Return (x, y) of the center of cell containing provided text 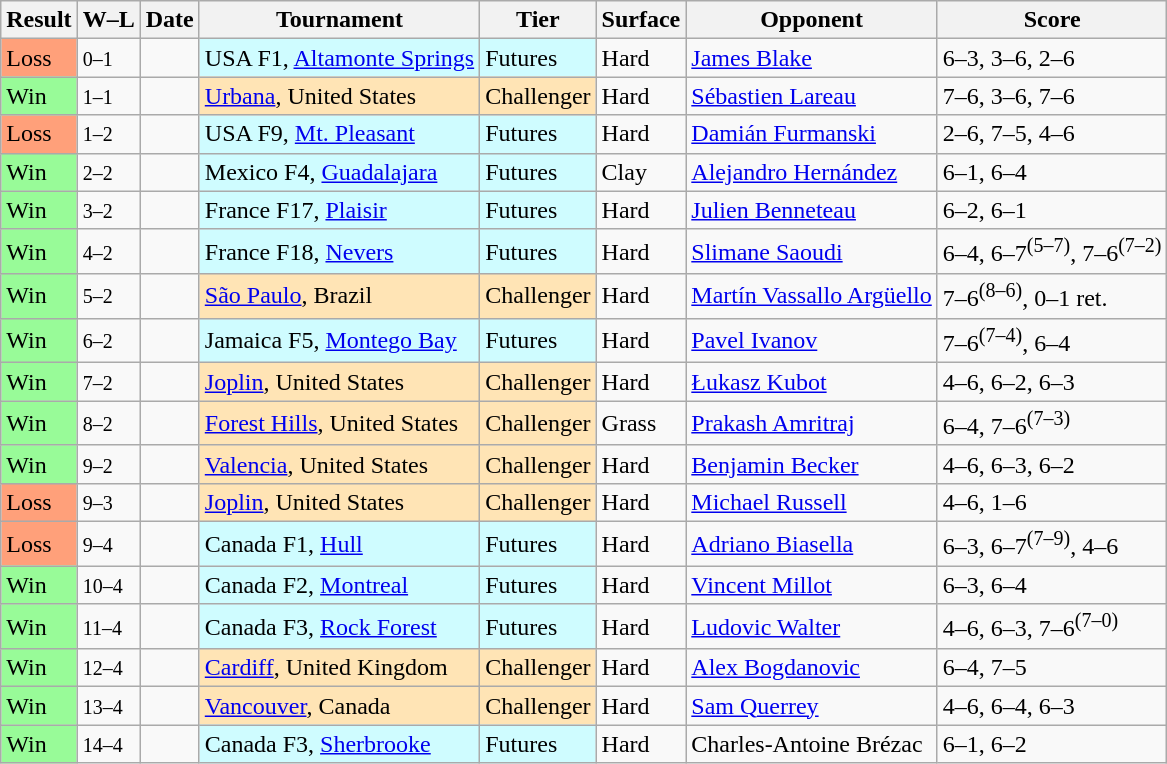
Pavel Ivanov (812, 340)
W–L (108, 20)
Tier (538, 20)
France F17, Plaisir (339, 210)
6–1, 6–2 (1052, 744)
6–2 (108, 340)
Opponent (812, 20)
France F18, Nevers (339, 252)
6–3, 3–6, 2–6 (1052, 58)
9–3 (108, 502)
6–3, 6–7(7–9), 4–6 (1052, 544)
Score (1052, 20)
8–2 (108, 424)
7–6(7–4), 6–4 (1052, 340)
4–2 (108, 252)
São Paulo, Brazil (339, 296)
Michael Russell (812, 502)
4–6, 6–3, 7–6(7–0) (1052, 626)
6–4, 7–6(7–3) (1052, 424)
6–4, 6–7(5–7), 7–6(7–2) (1052, 252)
6–4, 7–5 (1052, 668)
14–4 (108, 744)
6–1, 6–4 (1052, 172)
Grass (641, 424)
0–1 (108, 58)
Sébastien Lareau (812, 96)
Adriano Biasella (812, 544)
4–6, 1–6 (1052, 502)
Slimane Saoudi (812, 252)
Damián Furmanski (812, 134)
Vincent Millot (812, 585)
13–4 (108, 706)
USA F9, Mt. Pleasant (339, 134)
Martín Vassallo Argüello (812, 296)
Ludovic Walter (812, 626)
7–6, 3–6, 7–6 (1052, 96)
1–1 (108, 96)
7–2 (108, 382)
1–2 (108, 134)
Forest Hills, United States (339, 424)
Julien Benneteau (812, 210)
Valencia, United States (339, 464)
5–2 (108, 296)
Tournament (339, 20)
Urbana, United States (339, 96)
Canada F3, Sherbrooke (339, 744)
James Blake (812, 58)
Canada F2, Montreal (339, 585)
Prakash Amritraj (812, 424)
10–4 (108, 585)
4–6, 6–3, 6–2 (1052, 464)
9–2 (108, 464)
Canada F1, Hull (339, 544)
11–4 (108, 626)
Alejandro Hernández (812, 172)
3–2 (108, 210)
2–6, 7–5, 4–6 (1052, 134)
Mexico F4, Guadalajara (339, 172)
USA F1, Altamonte Springs (339, 58)
Surface (641, 20)
Result (39, 20)
12–4 (108, 668)
7–6(8–6), 0–1 ret. (1052, 296)
4–6, 6–4, 6–3 (1052, 706)
Łukasz Kubot (812, 382)
Alex Bogdanovic (812, 668)
9–4 (108, 544)
6–3, 6–4 (1052, 585)
Cardiff, United Kingdom (339, 668)
Jamaica F5, Montego Bay (339, 340)
Clay (641, 172)
4–6, 6–2, 6–3 (1052, 382)
Vancouver, Canada (339, 706)
Date (170, 20)
Sam Querrey (812, 706)
Charles-Antoine Brézac (812, 744)
Benjamin Becker (812, 464)
2–2 (108, 172)
6–2, 6–1 (1052, 210)
Canada F3, Rock Forest (339, 626)
